Return [X, Y] of the center of cell containing provided text 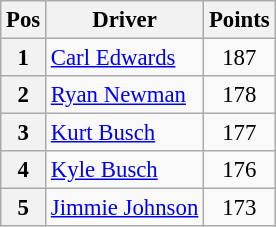
Pos [24, 20]
Kyle Busch [125, 170]
Points [240, 20]
3 [24, 133]
176 [240, 170]
Driver [125, 20]
Kurt Busch [125, 133]
Jimmie Johnson [125, 208]
173 [240, 208]
5 [24, 208]
Carl Edwards [125, 58]
177 [240, 133]
4 [24, 170]
187 [240, 58]
178 [240, 95]
1 [24, 58]
2 [24, 95]
Ryan Newman [125, 95]
